Detect which cell encompasses the target text, then output its (X, Y) center coordinate. 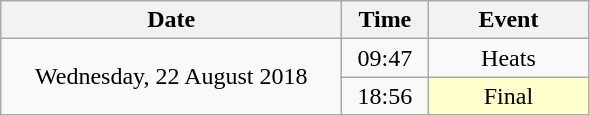
Event (508, 20)
Final (508, 96)
Heats (508, 58)
09:47 (385, 58)
18:56 (385, 96)
Date (172, 20)
Wednesday, 22 August 2018 (172, 77)
Time (385, 20)
